Search for the cell housing the specified text and yield its (x, y) center coordinate. 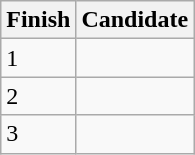
Candidate (135, 20)
Finish (38, 20)
1 (38, 58)
2 (38, 96)
3 (38, 134)
